Find where the given text appears and provide that cell's center as (x, y) coordinate. 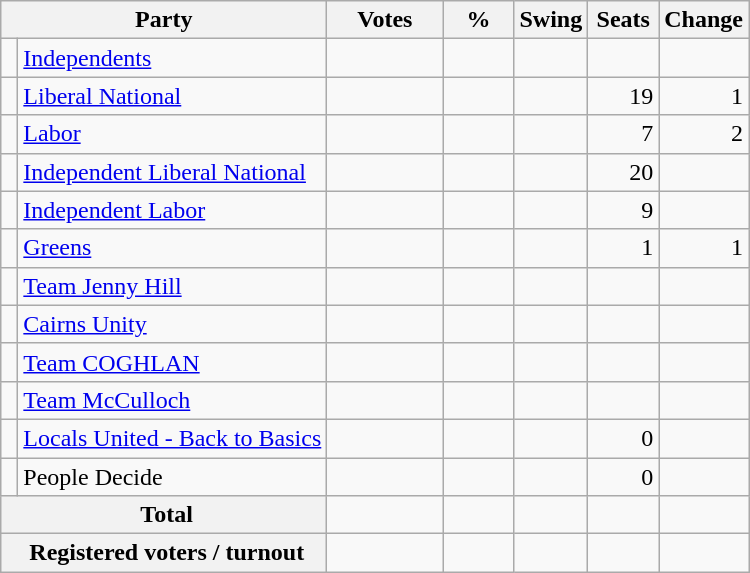
Change (704, 20)
Independent Liberal National (172, 172)
20 (624, 172)
2 (704, 134)
Cairns Unity (172, 324)
Team McCulloch (172, 400)
Independents (172, 58)
9 (624, 210)
Swing (551, 20)
Greens (172, 248)
Party (164, 20)
Seats (624, 20)
Independent Labor (172, 210)
Liberal National (172, 96)
Registered voters / turnout (164, 553)
Labor (172, 134)
Team Jenny Hill (172, 286)
19 (624, 96)
Locals United - Back to Basics (172, 438)
% (478, 20)
Total (164, 515)
7 (624, 134)
Team COGHLAN (172, 362)
People Decide (172, 477)
Votes (385, 20)
